Return (x, y) of the center of cell containing provided text 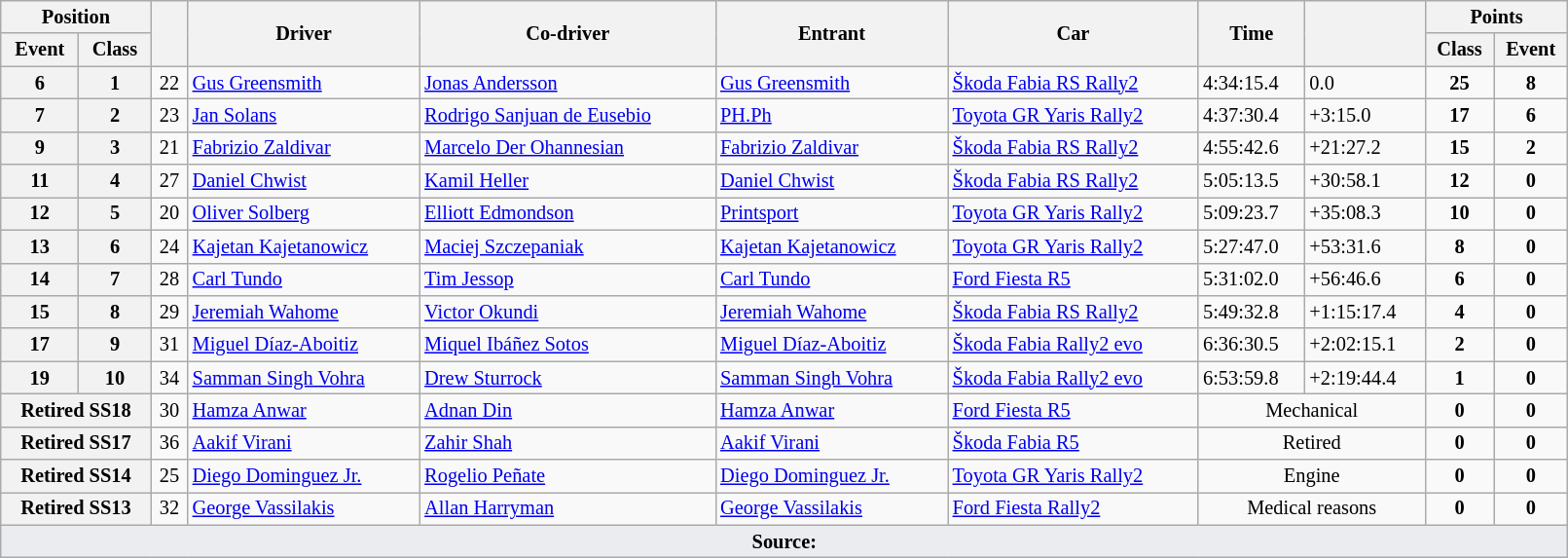
5:27:47.0 (1252, 246)
+21:27.2 (1366, 148)
31 (169, 345)
Points (1497, 17)
+3:15.0 (1366, 115)
Victor Okundi (567, 312)
29 (169, 312)
Engine (1312, 476)
Retired SS17 (76, 443)
Mechanical (1312, 410)
+30:58.1 (1366, 181)
Allan Harryman (567, 508)
Entrant (831, 33)
Retired SS14 (76, 476)
Position (76, 17)
Medical reasons (1312, 508)
30 (169, 410)
Retired SS18 (76, 410)
20 (169, 213)
22 (169, 83)
+2:02:15.1 (1366, 345)
28 (169, 279)
Tim Jessop (567, 279)
Maciej Szczepaniak (567, 246)
Adnan Din (567, 410)
27 (169, 181)
Time (1252, 33)
36 (169, 443)
PH.Ph (831, 115)
Car (1073, 33)
5:05:13.5 (1252, 181)
5:31:02.0 (1252, 279)
23 (169, 115)
Škoda Fabia R5 (1073, 443)
6:53:59.8 (1252, 378)
Retired SS13 (76, 508)
5 (115, 213)
Ford Fiesta Rally2 (1073, 508)
3 (115, 148)
Driver (304, 33)
4:34:15.4 (1252, 83)
5:09:23.7 (1252, 213)
0.0 (1366, 83)
+2:19:44.4 (1366, 378)
+35:08.3 (1366, 213)
21 (169, 148)
+53:31.6 (1366, 246)
6:36:30.5 (1252, 345)
Zahir Shah (567, 443)
32 (169, 508)
24 (169, 246)
34 (169, 378)
Jan Solans (304, 115)
+56:46.6 (1366, 279)
+1:15:17.4 (1366, 312)
Kamil Heller (567, 181)
5:49:32.8 (1252, 312)
Rodrigo Sanjuan de Eusebio (567, 115)
Miquel Ibáñez Sotos (567, 345)
Elliott Edmondson (567, 213)
Printsport (831, 213)
Oliver Solberg (304, 213)
19 (40, 378)
Marcelo Der Ohannesian (567, 148)
11 (40, 181)
14 (40, 279)
13 (40, 246)
Jonas Andersson (567, 83)
Rogelio Peñate (567, 476)
Drew Sturrock (567, 378)
Retired (1312, 443)
Source: (784, 541)
Co-driver (567, 33)
4:55:42.6 (1252, 148)
4:37:30.4 (1252, 115)
